Return (x, y) of the center of cell containing provided text 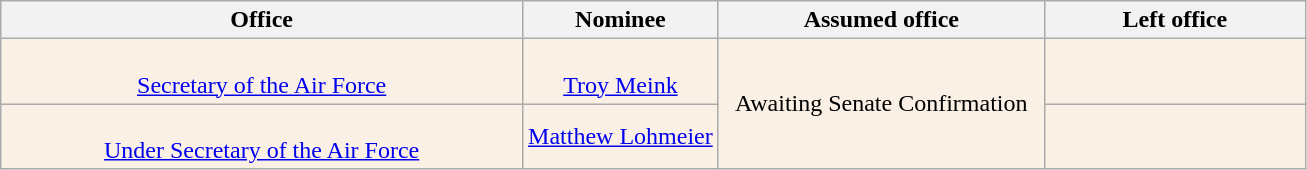
Nominee (621, 20)
Under Secretary of the Air Force (262, 136)
Assumed office (881, 20)
Secretary of the Air Force (262, 72)
Left office (1174, 20)
Office (262, 20)
Matthew Lohmeier (621, 136)
Awaiting Senate Confirmation (881, 104)
Troy Meink (621, 72)
